Return (X, Y) of the center of cell containing provided text 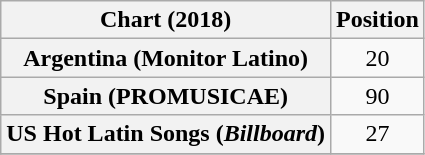
US Hot Latin Songs (Billboard) (166, 134)
27 (378, 134)
20 (378, 58)
Spain (PROMUSICAE) (166, 96)
90 (378, 96)
Argentina (Monitor Latino) (166, 58)
Position (378, 20)
Chart (2018) (166, 20)
